Output the (x, y) coordinate of the center of the cell containing the given text.  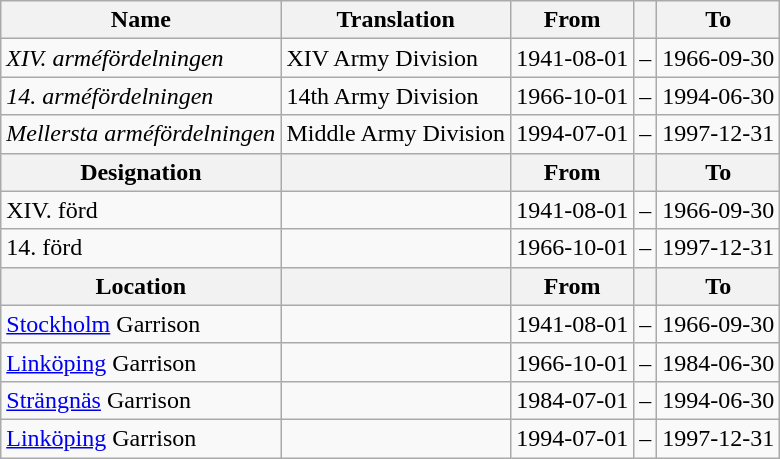
1984-07-01 (572, 400)
XIV Army Division (396, 58)
14th Army Division (396, 96)
14. arméfördelningen (141, 96)
Stockholm Garrison (141, 324)
Middle Army Division (396, 134)
Name (141, 20)
Translation (396, 20)
Designation (141, 172)
Strängnäs Garrison (141, 400)
XIV. förd (141, 210)
14. förd (141, 248)
1984-06-30 (718, 362)
XIV. arméfördelningen (141, 58)
Mellersta arméfördelningen (141, 134)
Location (141, 286)
